Scan for the cell matching the given text and deliver its (X, Y) coordinate at center. 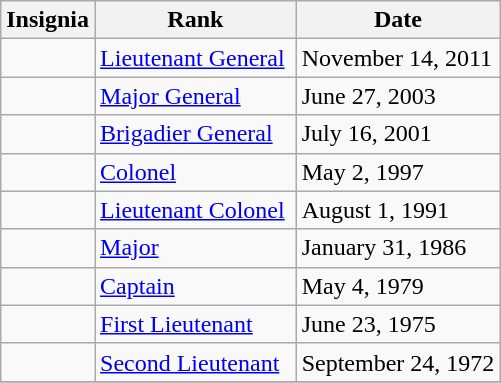
Colonel (196, 172)
Insignia (48, 20)
June 23, 1975 (398, 324)
Major General (196, 96)
Captain (196, 286)
September 24, 1972 (398, 362)
Rank (196, 20)
August 1, 1991 (398, 210)
Major (196, 248)
Lieutenant General (196, 58)
Second Lieutenant (196, 362)
May 4, 1979 (398, 286)
Date (398, 20)
Brigadier General (196, 134)
July 16, 2001 (398, 134)
June 27, 2003 (398, 96)
First Lieutenant (196, 324)
November 14, 2011 (398, 58)
May 2, 1997 (398, 172)
Lieutenant Colonel (196, 210)
January 31, 1986 (398, 248)
